Locate the cell with the specified text and output its [x, y] center coordinate. 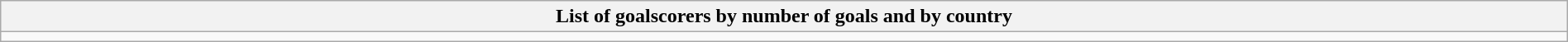
List of goalscorers by number of goals and by country [784, 16]
